From the cell containing the given text, extract its center point as (x, y) coordinate. 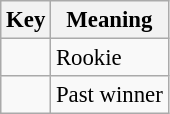
Rookie (110, 58)
Past winner (110, 95)
Key (26, 20)
Meaning (110, 20)
